Capture the cell that displays the provided text and extract its [X, Y] central coordinate. 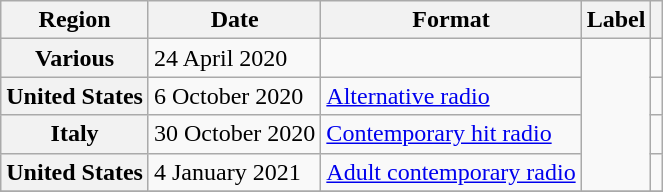
Various [75, 58]
Italy [75, 134]
4 January 2021 [234, 172]
Contemporary hit radio [451, 134]
Label [616, 20]
Date [234, 20]
24 April 2020 [234, 58]
Region [75, 20]
Format [451, 20]
6 October 2020 [234, 96]
Alternative radio [451, 96]
Adult contemporary radio [451, 172]
30 October 2020 [234, 134]
